From the cell containing the given text, extract its center point as [X, Y] coordinate. 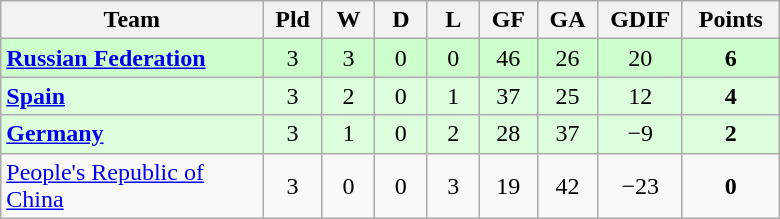
GDIF [640, 20]
4 [730, 96]
Spain [132, 96]
Pld [292, 20]
People's Republic of China [132, 186]
Germany [132, 134]
W [348, 20]
20 [640, 58]
6 [730, 58]
L [453, 20]
Team [132, 20]
Russian Federation [132, 58]
−23 [640, 186]
42 [568, 186]
GA [568, 20]
19 [508, 186]
28 [508, 134]
Points [730, 20]
12 [640, 96]
46 [508, 58]
−9 [640, 134]
25 [568, 96]
D [401, 20]
GF [508, 20]
26 [568, 58]
